Detect which cell encompasses the target text, then output its [x, y] center coordinate. 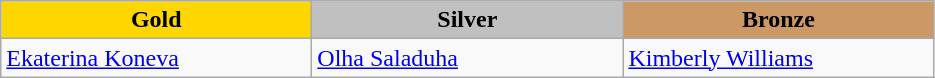
Kimberly Williams [778, 58]
Olha Saladuha [468, 58]
Bronze [778, 20]
Ekaterina Koneva [156, 58]
Gold [156, 20]
Silver [468, 20]
